Return the (x, y) coordinate for the center point of the cell that contains the specified text.  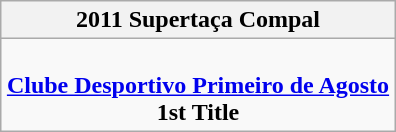
Clube Desportivo Primeiro de Agosto1st Title (198, 85)
2011 Supertaça Compal (198, 20)
